Provide the [X, Y] coordinate of the cell's center where the given text is located.  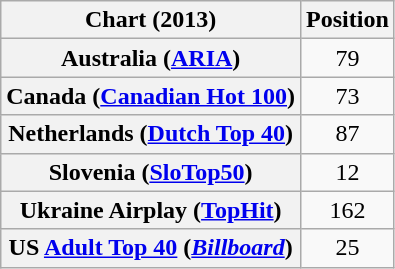
162 [348, 210]
Ukraine Airplay (TopHit) [151, 210]
US Adult Top 40 (Billboard) [151, 248]
79 [348, 58]
87 [348, 134]
Chart (2013) [151, 20]
Position [348, 20]
12 [348, 172]
25 [348, 248]
Australia (ARIA) [151, 58]
Netherlands (Dutch Top 40) [151, 134]
73 [348, 96]
Canada (Canadian Hot 100) [151, 96]
Slovenia (SloTop50) [151, 172]
